Search for the cell housing the specified text and yield its (x, y) center coordinate. 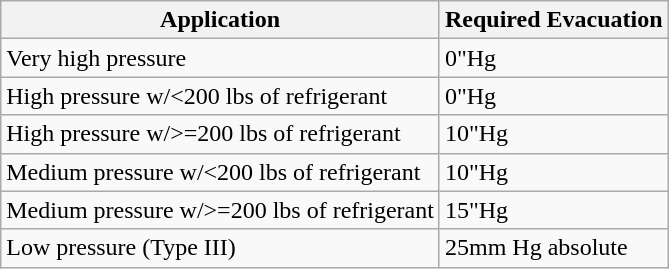
Medium pressure w/<200 lbs of refrigerant (220, 172)
Very high pressure (220, 58)
High pressure w/<200 lbs of refrigerant (220, 96)
15"Hg (554, 210)
Low pressure (Type III) (220, 248)
Required Evacuation (554, 20)
25mm Hg absolute (554, 248)
Medium pressure w/>=200 lbs of refrigerant (220, 210)
Application (220, 20)
High pressure w/>=200 lbs of refrigerant (220, 134)
